Provide the (x, y) coordinate of the cell's center where the given text is located.  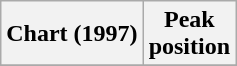
Chart (1997) (72, 34)
Peakposition (189, 34)
